Return the (x, y) coordinate for the center point of the cell that contains the specified text.  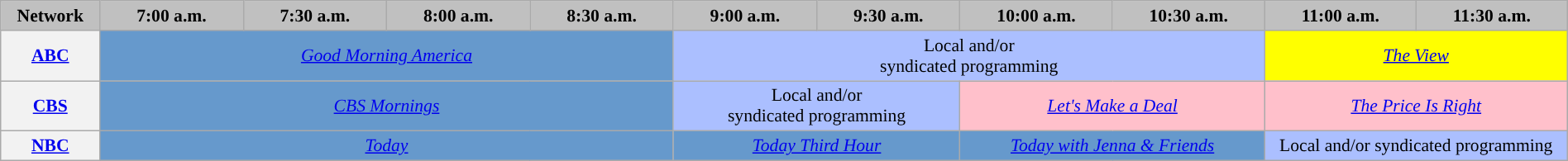
Today (387, 146)
9:00 a.m. (744, 16)
8:00 a.m. (458, 16)
10:00 a.m. (1036, 16)
7:00 a.m. (172, 16)
8:30 a.m. (602, 16)
CBS (50, 106)
Today with Jenna & Friends (1112, 146)
11:30 a.m. (1492, 16)
7:30 a.m. (314, 16)
The Price Is Right (1416, 106)
Good Morning America (387, 56)
10:30 a.m. (1188, 16)
CBS Mornings (387, 106)
11:00 a.m. (1340, 16)
ABC (50, 56)
Local and/or syndicated programming (1416, 146)
Let's Make a Deal (1112, 106)
The View (1416, 56)
Network (50, 16)
NBC (50, 146)
Today Third Hour (817, 146)
9:30 a.m. (888, 16)
